Pinpoint the cell where the given text exists, returning its [x, y] midpoint coordinate. 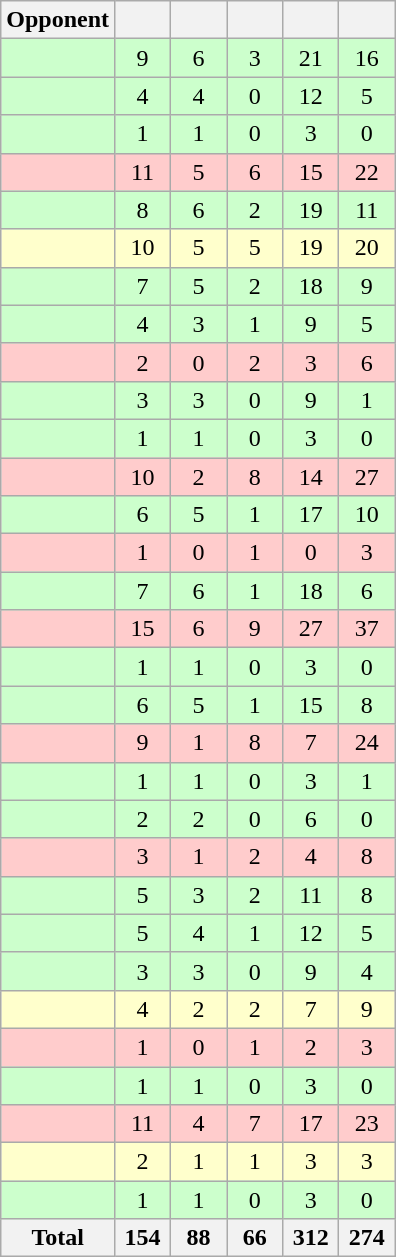
66 [255, 1238]
Opponent [58, 20]
88 [199, 1238]
23 [367, 1124]
22 [367, 172]
Total [58, 1238]
154 [143, 1238]
24 [367, 743]
16 [367, 58]
274 [367, 1238]
14 [311, 477]
20 [367, 248]
312 [311, 1238]
21 [311, 58]
37 [367, 629]
